Return the [X, Y] coordinate for the center point of the cell that contains the specified text.  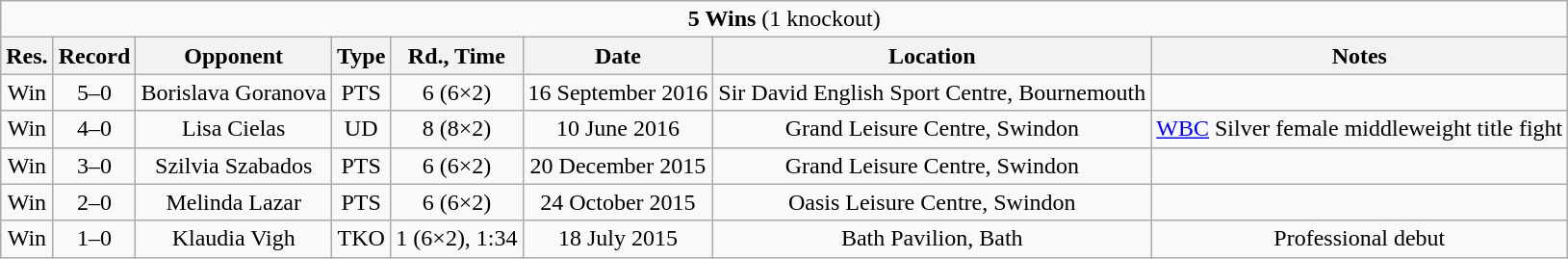
1–0 [94, 239]
Res. [27, 56]
TKO [362, 239]
Professional debut [1359, 239]
Klaudia Vigh [234, 239]
Type [362, 56]
10 June 2016 [618, 129]
5 Wins (1 knockout) [784, 19]
Location [932, 56]
Date [618, 56]
5–0 [94, 92]
Notes [1359, 56]
4–0 [94, 129]
Melinda Lazar [234, 202]
2–0 [94, 202]
Sir David English Sport Centre, Bournemouth [932, 92]
Borislava Goranova [234, 92]
Opponent [234, 56]
3–0 [94, 166]
8 (8×2) [456, 129]
Rd., Time [456, 56]
24 October 2015 [618, 202]
Lisa Cielas [234, 129]
UD [362, 129]
Bath Pavilion, Bath [932, 239]
Oasis Leisure Centre, Swindon [932, 202]
Szilvia Szabados [234, 166]
1 (6×2), 1:34 [456, 239]
Record [94, 56]
WBC Silver female middleweight title fight [1359, 129]
16 September 2016 [618, 92]
18 July 2015 [618, 239]
20 December 2015 [618, 166]
